Determine the (X, Y) coordinate at the center of the cell enclosing the given text.  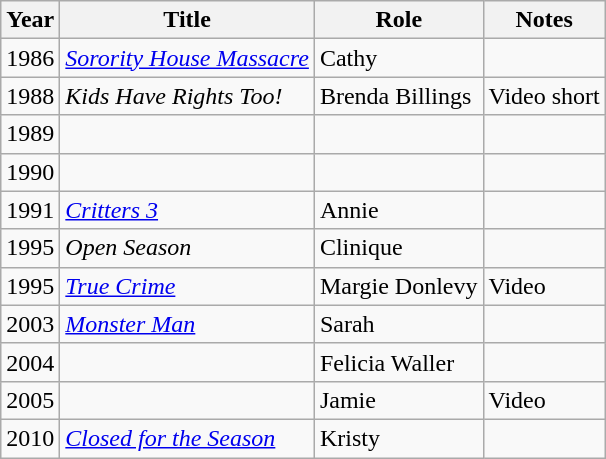
Sarah (398, 324)
Title (188, 20)
True Crime (188, 286)
Jamie (398, 400)
1986 (30, 58)
Annie (398, 210)
Open Season (188, 248)
Kids Have Rights Too! (188, 96)
2010 (30, 438)
Felicia Waller (398, 362)
Monster Man (188, 324)
Brenda Billings (398, 96)
2003 (30, 324)
1989 (30, 134)
1988 (30, 96)
Critters 3 (188, 210)
1991 (30, 210)
Margie Donlevy (398, 286)
2004 (30, 362)
1990 (30, 172)
Kristy (398, 438)
Notes (544, 20)
Role (398, 20)
Cathy (398, 58)
Sorority House Massacre (188, 58)
2005 (30, 400)
Clinique (398, 248)
Closed for the Season (188, 438)
Video short (544, 96)
Year (30, 20)
